Pinpoint the cell where the given text exists, returning its [x, y] midpoint coordinate. 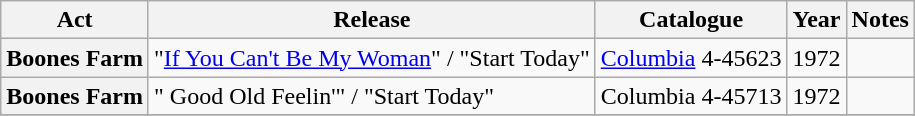
"If You Can't Be My Woman" / "Start Today" [372, 58]
Columbia 4-45713 [691, 96]
Act [75, 20]
Columbia 4-45623 [691, 58]
Notes [880, 20]
Catalogue [691, 20]
Year [816, 20]
Release [372, 20]
" Good Old Feelin'" / "Start Today" [372, 96]
